Determine the [x, y] coordinate at the center of the cell enclosing the given text.  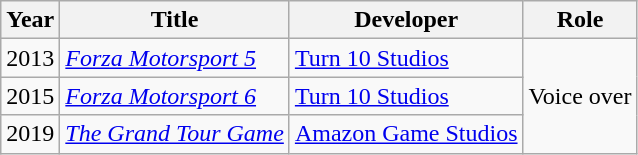
Title [175, 20]
Forza Motorsport 6 [175, 96]
Forza Motorsport 5 [175, 58]
Developer [406, 20]
Voice over [580, 96]
2013 [30, 58]
2019 [30, 134]
Amazon Game Studios [406, 134]
The Grand Tour Game [175, 134]
Role [580, 20]
Year [30, 20]
2015 [30, 96]
